Pinpoint the cell where the given text exists, returning its (x, y) midpoint coordinate. 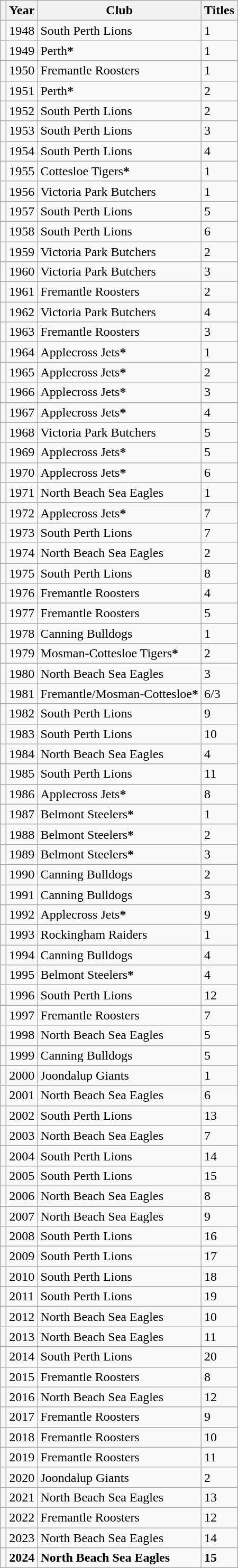
19 (219, 1297)
1951 (22, 91)
Fremantle/Mosman-Cottesloe* (120, 694)
Mosman-Cottesloe Tigers* (120, 654)
1980 (22, 674)
1970 (22, 473)
6/3 (219, 694)
2017 (22, 1417)
1955 (22, 171)
1981 (22, 694)
1974 (22, 553)
1995 (22, 975)
18 (219, 1277)
1978 (22, 634)
1961 (22, 292)
1954 (22, 151)
1998 (22, 1035)
2000 (22, 1075)
1992 (22, 915)
1982 (22, 714)
2020 (22, 1477)
1969 (22, 452)
2019 (22, 1457)
2009 (22, 1257)
1950 (22, 71)
1977 (22, 613)
2003 (22, 1136)
1986 (22, 794)
Club (120, 11)
2014 (22, 1357)
1987 (22, 814)
1967 (22, 412)
2007 (22, 1216)
2005 (22, 1176)
1975 (22, 573)
1997 (22, 1015)
1985 (22, 774)
Cottesloe Tigers* (120, 171)
1952 (22, 111)
2002 (22, 1116)
1971 (22, 493)
1979 (22, 654)
2001 (22, 1095)
2004 (22, 1156)
1958 (22, 231)
1962 (22, 312)
2015 (22, 1377)
2011 (22, 1297)
1956 (22, 191)
16 (219, 1236)
1999 (22, 1055)
1966 (22, 392)
2008 (22, 1236)
2010 (22, 1277)
2021 (22, 1497)
1990 (22, 874)
2024 (22, 1558)
Year (22, 11)
1994 (22, 955)
17 (219, 1257)
2016 (22, 1397)
2018 (22, 1437)
1972 (22, 513)
1964 (22, 352)
1948 (22, 31)
1989 (22, 854)
1968 (22, 432)
1984 (22, 754)
20 (219, 1357)
1973 (22, 533)
1965 (22, 372)
2012 (22, 1317)
1993 (22, 935)
1949 (22, 51)
1991 (22, 895)
1959 (22, 252)
2023 (22, 1538)
Titles (219, 11)
1983 (22, 734)
1996 (22, 995)
1976 (22, 593)
1957 (22, 211)
1988 (22, 834)
1960 (22, 272)
Rockingham Raiders (120, 935)
1953 (22, 131)
2013 (22, 1337)
2006 (22, 1196)
2022 (22, 1517)
1963 (22, 332)
